Return [x, y] of the center of cell containing provided text 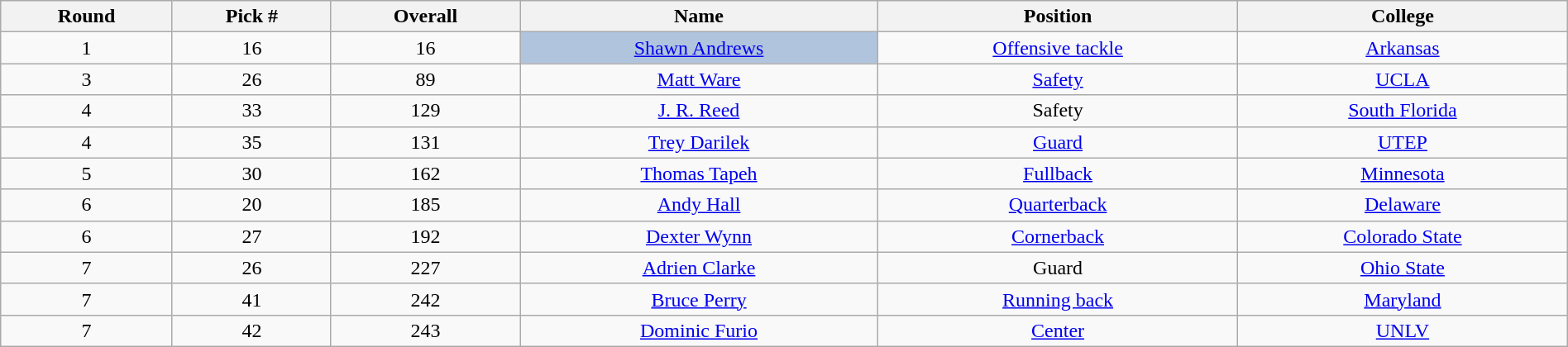
192 [425, 236]
243 [425, 330]
42 [251, 330]
131 [425, 142]
Dexter Wynn [700, 236]
UCLA [1403, 79]
UTEP [1403, 142]
Pick # [251, 17]
Running back [1059, 299]
Colorado State [1403, 236]
Trey Darilek [700, 142]
Fullback [1059, 173]
27 [251, 236]
Round [87, 17]
1 [87, 48]
41 [251, 299]
Center [1059, 330]
Adrien Clarke [700, 268]
129 [425, 111]
227 [425, 268]
Thomas Tapeh [700, 173]
Matt Ware [700, 79]
5 [87, 173]
Arkansas [1403, 48]
Minnesota [1403, 173]
UNLV [1403, 330]
Quarterback [1059, 205]
Dominic Furio [700, 330]
162 [425, 173]
35 [251, 142]
185 [425, 205]
Delaware [1403, 205]
Name [700, 17]
Overall [425, 17]
89 [425, 79]
Offensive tackle [1059, 48]
Maryland [1403, 299]
Andy Hall [700, 205]
Position [1059, 17]
Ohio State [1403, 268]
33 [251, 111]
South Florida [1403, 111]
20 [251, 205]
3 [87, 79]
Shawn Andrews [700, 48]
242 [425, 299]
J. R. Reed [700, 111]
30 [251, 173]
Bruce Perry [700, 299]
Cornerback [1059, 236]
College [1403, 17]
